Capture the cell that displays the provided text and extract its [X, Y] central coordinate. 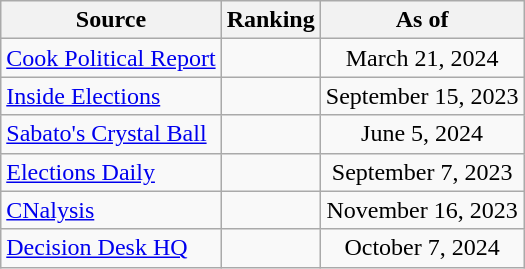
June 5, 2024 [422, 134]
September 7, 2023 [422, 172]
Cook Political Report [111, 58]
Source [111, 20]
Elections Daily [111, 172]
November 16, 2023 [422, 210]
September 15, 2023 [422, 96]
March 21, 2024 [422, 58]
CNalysis [111, 210]
Decision Desk HQ [111, 248]
Ranking [270, 20]
October 7, 2024 [422, 248]
Sabato's Crystal Ball [111, 134]
Inside Elections [111, 96]
As of [422, 20]
